Return [x, y] of the center of cell containing provided text 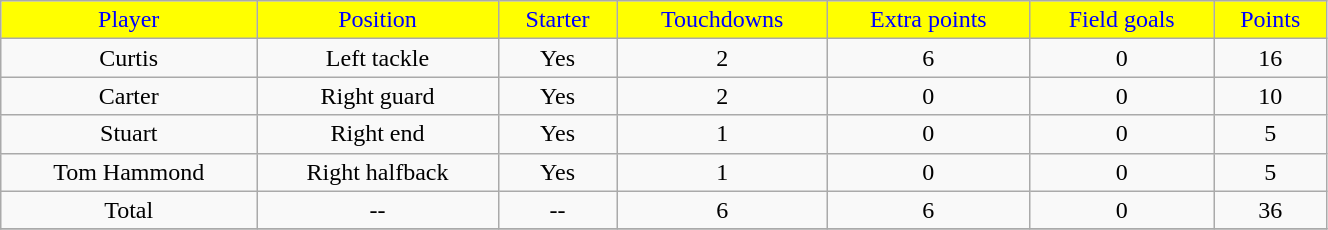
Field goals [1122, 20]
Tom Hammond [129, 172]
Touchdowns [722, 20]
36 [1270, 210]
Player [129, 20]
Right guard [378, 96]
Stuart [129, 134]
16 [1270, 58]
Left tackle [378, 58]
Starter [558, 20]
Curtis [129, 58]
Right end [378, 134]
Carter [129, 96]
Points [1270, 20]
10 [1270, 96]
Position [378, 20]
Right halfback [378, 172]
Total [129, 210]
Extra points [929, 20]
